Provide the [x, y] coordinate of the cell's center where the given text is located.  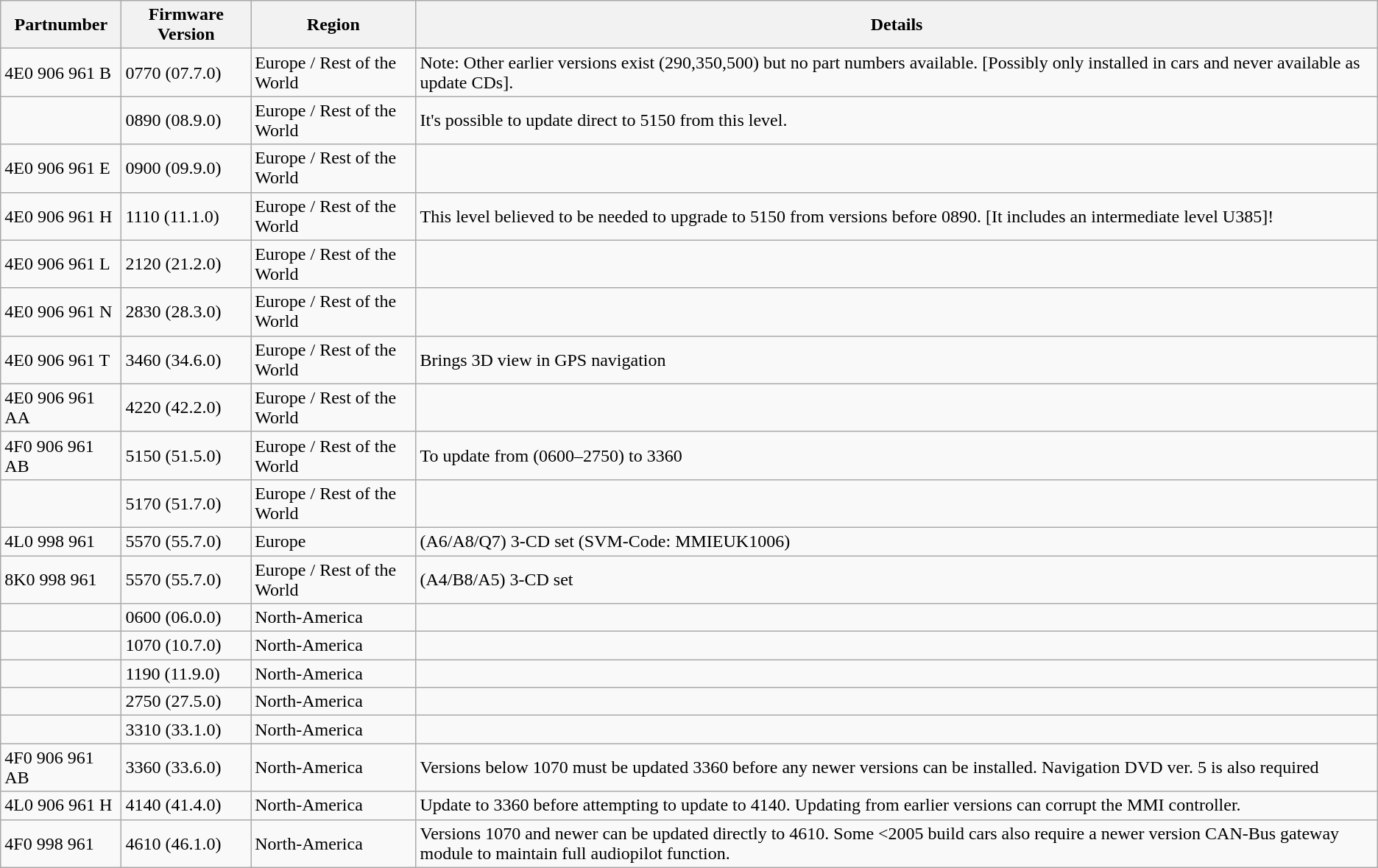
Versions below 1070 must be updated 3360 before any newer versions can be installed. Navigation DVD ver. 5 is also required [897, 767]
Region [333, 25]
8K0 998 961 [61, 579]
Brings 3D view in GPS navigation [897, 359]
To update from (0600–2750) to 3360 [897, 455]
Europe [333, 541]
4E0 906 961 L [61, 264]
3310 (33.1.0) [186, 730]
1070 (10.7.0) [186, 646]
2750 (27.5.0) [186, 702]
This level believed to be needed to upgrade to 5150 from versions before 0890. [It includes an intermediate level U385]! [897, 216]
3360 (33.6.0) [186, 767]
2120 (21.2.0) [186, 264]
4140 (41.4.0) [186, 805]
0900 (09.9.0) [186, 168]
4E0 906 961 N [61, 312]
Partnumber [61, 25]
Details [897, 25]
0890 (08.9.0) [186, 121]
4F0 998 961 [61, 844]
Update to 3360 before attempting to update to 4140. Updating from earlier versions can corrupt the MMI controller. [897, 805]
It's possible to update direct to 5150 from this level. [897, 121]
(A6/A8/Q7) 3-CD set (SVM-Code: MMIEUK1006) [897, 541]
0770 (07.7.0) [186, 72]
Firmware Version [186, 25]
4220 (42.2.0) [186, 408]
4E0 906 961 B [61, 72]
4E0 906 961 AA [61, 408]
(A4/B8/A5) 3-CD set [897, 579]
0600 (06.0.0) [186, 618]
5150 (51.5.0) [186, 455]
4610 (46.1.0) [186, 844]
4E0 906 961 E [61, 168]
5170 (51.7.0) [186, 504]
3460 (34.6.0) [186, 359]
4L0 998 961 [61, 541]
4E0 906 961 H [61, 216]
1110 (11.1.0) [186, 216]
Note: Other earlier versions exist (290,350,500) but no part numbers available. [Possibly only installed in cars and never available as update CDs]. [897, 72]
1190 (11.9.0) [186, 674]
4L0 906 961 H [61, 805]
2830 (28.3.0) [186, 312]
4E0 906 961 T [61, 359]
